Return the (x, y) coordinate for the center point of the cell that contains the specified text.  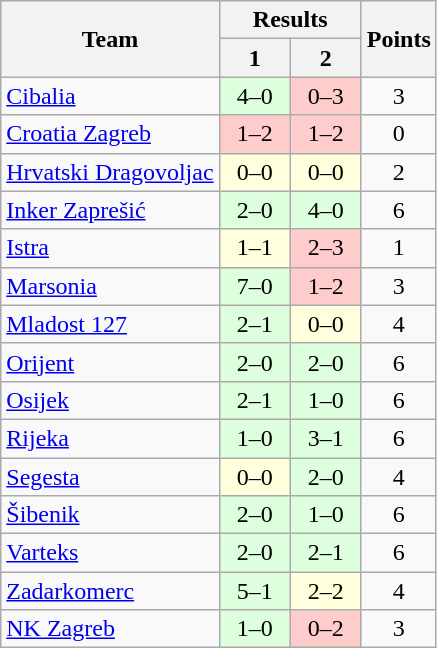
1–1 (254, 248)
7–0 (254, 286)
Points (398, 39)
Rijeka (110, 438)
Varteks (110, 553)
0–2 (326, 629)
Marsonia (110, 286)
Orijent (110, 362)
Results (290, 20)
Segesta (110, 477)
Zadarkomerc (110, 591)
Šibenik (110, 515)
0–3 (326, 96)
Istra (110, 248)
Mladost 127 (110, 324)
5–1 (254, 591)
3–1 (326, 438)
Inker Zaprešić (110, 210)
NK Zagreb (110, 629)
Osijek (110, 400)
2–2 (326, 591)
Team (110, 39)
Cibalia (110, 96)
0 (398, 134)
Croatia Zagreb (110, 134)
2–3 (326, 248)
Hrvatski Dragovoljac (110, 172)
